Detect which cell encompasses the target text, then output its (x, y) center coordinate. 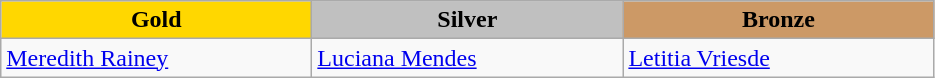
Silver (468, 20)
Gold (156, 20)
Luciana Mendes (468, 58)
Letitia Vriesde (778, 58)
Meredith Rainey (156, 58)
Bronze (778, 20)
